From the cell containing the given text, extract its center point as [X, Y] coordinate. 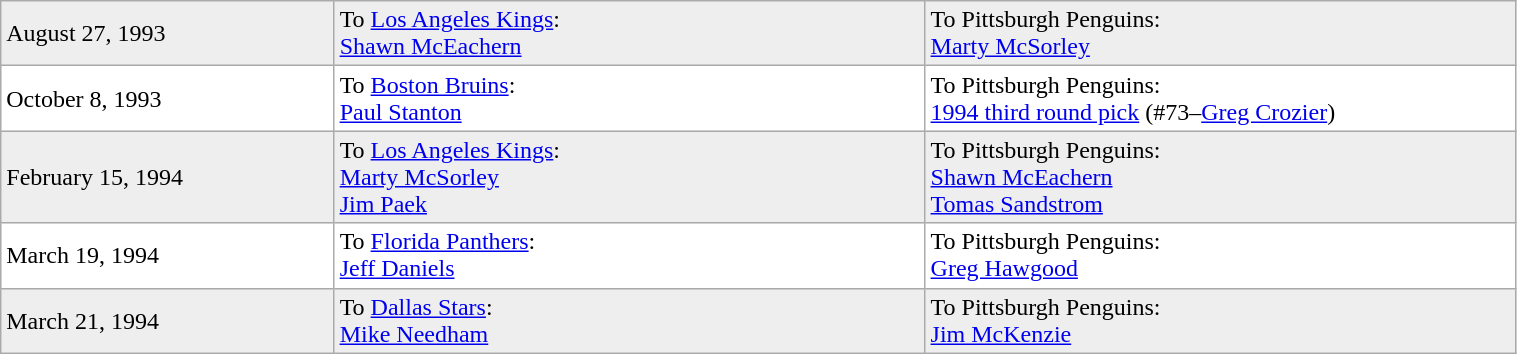
To Pittsburgh Penguins:Marty McSorley [1220, 34]
To Florida Panthers:Jeff Daniels [630, 256]
To Los Angeles Kings:Shawn McEachern [630, 34]
To Boston Bruins:Paul Stanton [630, 98]
To Pittsburgh Penguins:Shawn McEachernTomas Sandstrom [1220, 177]
To Pittsburgh Penguins:Jim McKenzie [1220, 320]
To Los Angeles Kings:Marty McSorleyJim Paek [630, 177]
February 15, 1994 [168, 177]
March 21, 1994 [168, 320]
March 19, 1994 [168, 256]
To Pittsburgh Penguins:1994 third round pick (#73–Greg Crozier) [1220, 98]
August 27, 1993 [168, 34]
To Pittsburgh Penguins:Greg Hawgood [1220, 256]
To Dallas Stars:Mike Needham [630, 320]
October 8, 1993 [168, 98]
